Output the (x, y) coordinate of the center of the cell containing the given text.  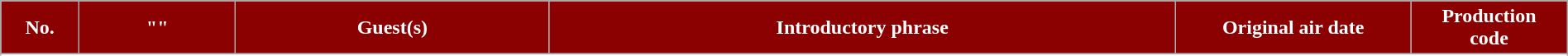
Introductory phrase (863, 28)
No. (40, 28)
Production code (1489, 28)
Guest(s) (392, 28)
"" (157, 28)
Original air date (1293, 28)
